Find where the given text appears and provide that cell's center as (X, Y) coordinate. 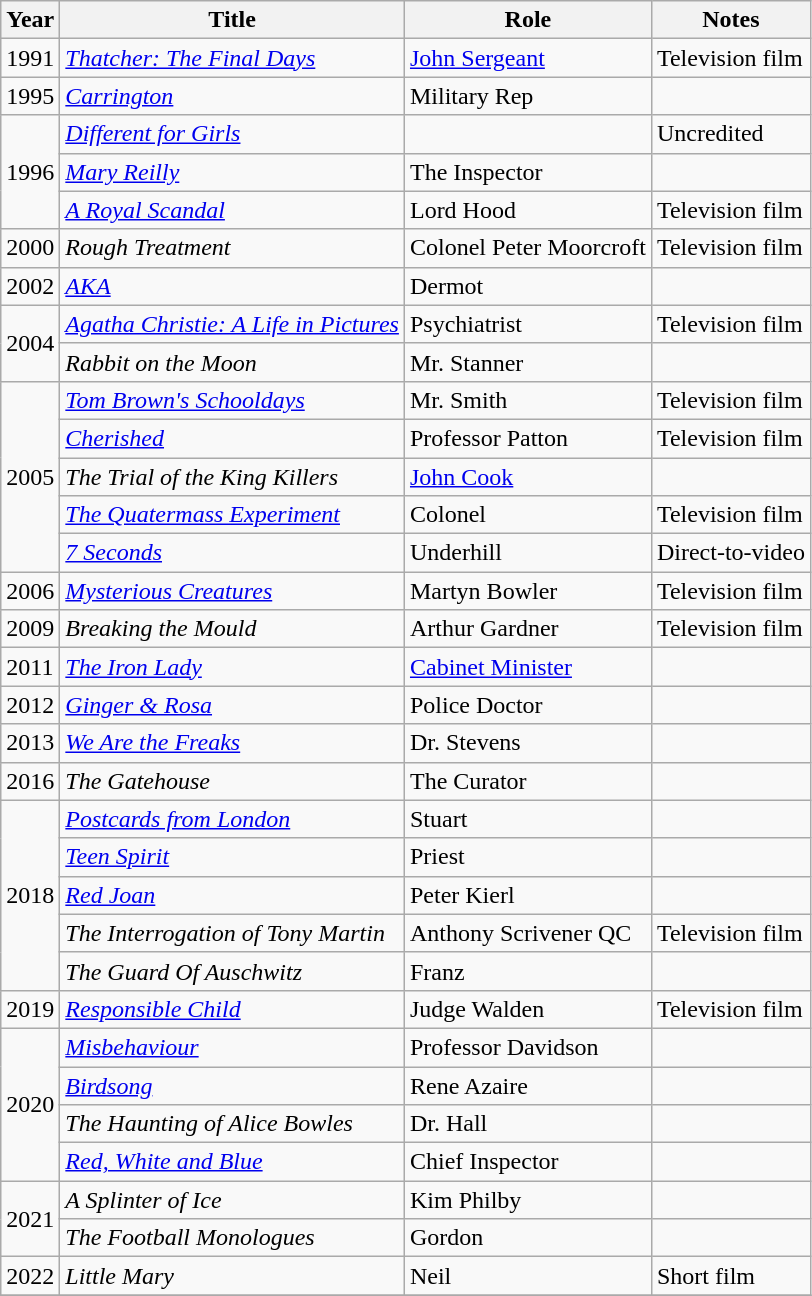
Breaking the Mould (232, 629)
Uncredited (730, 134)
The Curator (528, 781)
2012 (30, 705)
Mr. Smith (528, 400)
Agatha Christie: A Life in Pictures (232, 324)
Professor Davidson (528, 1047)
A Splinter of Ice (232, 1200)
2002 (30, 286)
2021 (30, 1219)
Chief Inspector (528, 1162)
John Sergeant (528, 58)
2004 (30, 343)
1995 (30, 96)
The Iron Lady (232, 667)
Role (528, 20)
Thatcher: The Final Days (232, 58)
Underhill (528, 553)
2013 (30, 743)
Misbehaviour (232, 1047)
7 Seconds (232, 553)
Dermot (528, 286)
2009 (30, 629)
The Inspector (528, 172)
Judge Walden (528, 1009)
2019 (30, 1009)
2006 (30, 591)
Stuart (528, 819)
Carrington (232, 96)
2020 (30, 1104)
Ginger & Rosa (232, 705)
Martyn Bowler (528, 591)
Short film (730, 1276)
The Trial of the King Killers (232, 477)
Dr. Stevens (528, 743)
Different for Girls (232, 134)
Postcards from London (232, 819)
Gordon (528, 1238)
2016 (30, 781)
Colonel (528, 515)
The Gatehouse (232, 781)
Kim Philby (528, 1200)
The Interrogation of Tony Martin (232, 933)
Title (232, 20)
The Haunting of Alice Bowles (232, 1124)
Police Doctor (528, 705)
Tom Brown's Schooldays (232, 400)
Mysterious Creatures (232, 591)
Priest (528, 857)
Cabinet Minister (528, 667)
The Football Monologues (232, 1238)
Peter Kierl (528, 895)
2018 (30, 895)
Colonel Peter Moorcroft (528, 248)
Rabbit on the Moon (232, 362)
2011 (30, 667)
Rough Treatment (232, 248)
Direct-to-video (730, 553)
The Quatermass Experiment (232, 515)
1991 (30, 58)
Professor Patton (528, 438)
Red Joan (232, 895)
2000 (30, 248)
The Guard Of Auschwitz (232, 971)
Anthony Scrivener QC (528, 933)
Neil (528, 1276)
Dr. Hall (528, 1124)
Responsible Child (232, 1009)
Franz (528, 971)
Notes (730, 20)
John Cook (528, 477)
AKA (232, 286)
Psychiatrist (528, 324)
Teen Spirit (232, 857)
2005 (30, 476)
Mary Reilly (232, 172)
Rene Azaire (528, 1085)
We Are the Freaks (232, 743)
Birdsong (232, 1085)
1996 (30, 172)
A Royal Scandal (232, 210)
Little Mary (232, 1276)
Military Rep (528, 96)
Cherished (232, 438)
Red, White and Blue (232, 1162)
Lord Hood (528, 210)
Mr. Stanner (528, 362)
Arthur Gardner (528, 629)
Year (30, 20)
2022 (30, 1276)
